Return the (x, y) coordinate for the center point of the cell that contains the specified text.  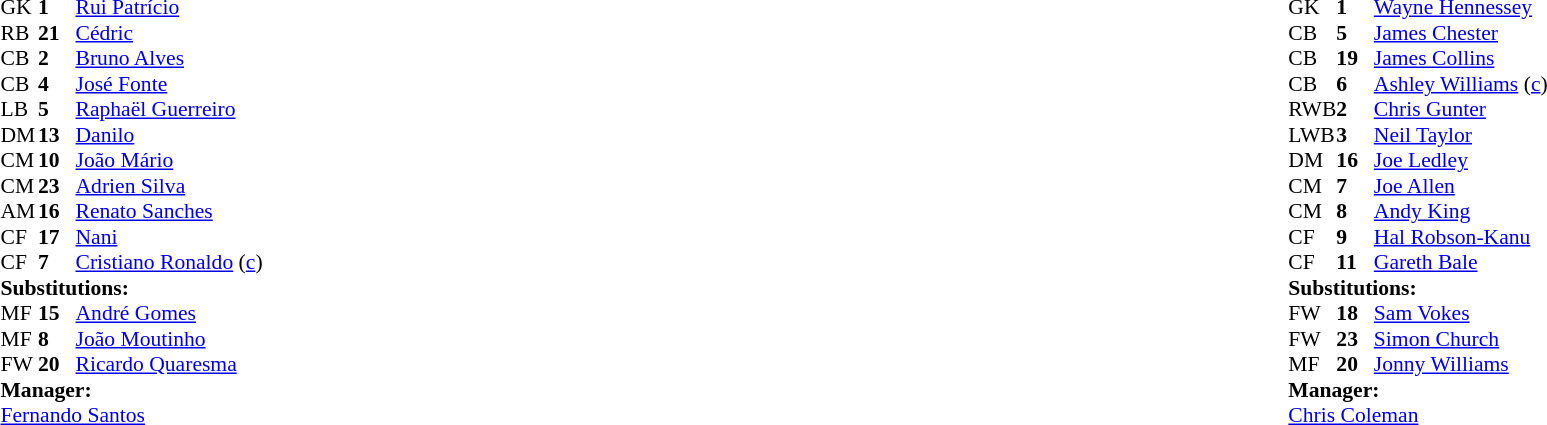
AM (19, 211)
19 (1355, 59)
Raphaël Guerreiro (170, 109)
José Fonte (170, 84)
Cédric (170, 33)
6 (1355, 84)
21 (57, 33)
Bruno Alves (170, 59)
15 (57, 313)
Cristiano Ronaldo (c) (170, 263)
Adrien Silva (170, 186)
10 (57, 161)
Ricardo Quaresma (170, 365)
11 (1355, 263)
18 (1355, 313)
RWB (1312, 109)
3 (1355, 135)
9 (1355, 237)
Renato Sanches (170, 211)
13 (57, 135)
André Gomes (170, 313)
Nani (170, 237)
João Moutinho (170, 339)
RB (19, 33)
Danilo (170, 135)
João Mário (170, 161)
LB (19, 109)
4 (57, 84)
LWB (1312, 135)
17 (57, 237)
